Return (X, Y) of the center of cell containing provided text 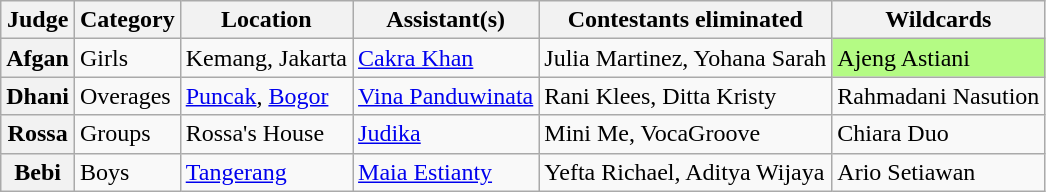
Rani Klees, Ditta Kristy (686, 96)
Julia Martinez, Yohana Sarah (686, 58)
Puncak, Bogor (266, 96)
Boys (128, 172)
Rossa (38, 134)
Maia Estianty (446, 172)
Ajeng Astiani (938, 58)
Category (128, 20)
Overages (128, 96)
Tangerang (266, 172)
Bebi (38, 172)
Afgan (38, 58)
Dhani (38, 96)
Chiara Duo (938, 134)
Judge (38, 20)
Location (266, 20)
Vina Panduwinata (446, 96)
Judika (446, 134)
Yefta Richael, Aditya Wijaya (686, 172)
Cakra Khan (446, 58)
Kemang, Jakarta (266, 58)
Girls (128, 58)
Contestants eliminated (686, 20)
Rahmadani Nasution (938, 96)
Wildcards (938, 20)
Ario Setiawan (938, 172)
Assistant(s) (446, 20)
Groups (128, 134)
Mini Me, VocaGroove (686, 134)
Rossa's House (266, 134)
